Locate the cell with the specified text and output its [X, Y] center coordinate. 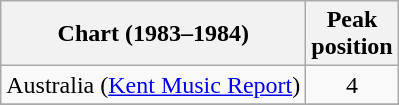
Chart (1983–1984) [154, 34]
Peakposition [352, 34]
Australia (Kent Music Report) [154, 85]
4 [352, 85]
